Return the [x, y] coordinate for the center point of the cell that contains the specified text.  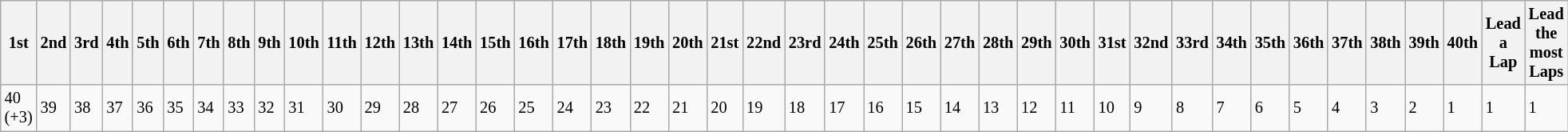
3rd [86, 42]
30th [1075, 42]
39 [54, 108]
Lead a Lap [1503, 42]
30 [342, 108]
13th [418, 42]
23rd [805, 42]
27 [457, 108]
21st [725, 42]
17th [572, 42]
26th [921, 42]
2nd [54, 42]
29th [1036, 42]
36th [1309, 42]
7th [208, 42]
13 [998, 108]
38 [86, 108]
10 [1113, 108]
34th [1232, 42]
26 [495, 108]
39th [1424, 42]
12th [380, 42]
28 [418, 108]
20th [687, 42]
37 [117, 108]
25 [533, 108]
2 [1424, 108]
36 [148, 108]
6th [178, 42]
34 [208, 108]
14 [960, 108]
37th [1347, 42]
19th [649, 42]
40 (+3) [19, 108]
35th [1270, 42]
8 [1192, 108]
16 [883, 108]
7 [1232, 108]
27th [960, 42]
15 [921, 108]
19 [763, 108]
32 [269, 108]
32nd [1151, 42]
8th [239, 42]
9th [269, 42]
3 [1385, 108]
24 [572, 108]
33 [239, 108]
5 [1309, 108]
17 [844, 108]
6 [1270, 108]
10th [303, 42]
22 [649, 108]
31 [303, 108]
40th [1463, 42]
11 [1075, 108]
33rd [1192, 42]
14th [457, 42]
11th [342, 42]
12 [1036, 108]
21 [687, 108]
29 [380, 108]
35 [178, 108]
22nd [763, 42]
4 [1347, 108]
38th [1385, 42]
20 [725, 108]
23 [611, 108]
9 [1151, 108]
Lead the most Laps [1546, 42]
5th [148, 42]
25th [883, 42]
28th [998, 42]
16th [533, 42]
24th [844, 42]
31st [1113, 42]
15th [495, 42]
1st [19, 42]
4th [117, 42]
18 [805, 108]
18th [611, 42]
